Provide the [X, Y] coordinate of the cell's center where the given text is located.  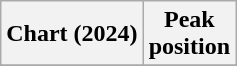
Peakposition [189, 34]
Chart (2024) [72, 34]
